Extract the (x, y) coordinate from the center of the cell holding the provided text.  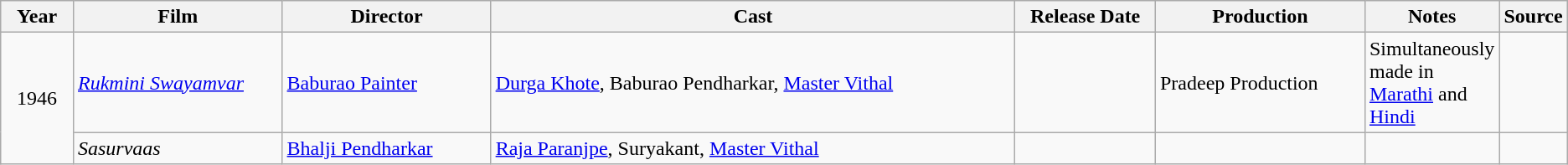
Bhalji Pendharkar (387, 148)
Baburao Painter (387, 82)
Release Date (1086, 17)
Production (1260, 17)
Director (387, 17)
Cast (753, 17)
Notes (1431, 17)
Year (37, 17)
Simultaneously made in Marathi and Hindi (1431, 82)
Durga Khote, Baburao Pendharkar, Master Vithal (753, 82)
Sasurvaas (178, 148)
Raja Paranjpe, Suryakant, Master Vithal (753, 148)
Source (1533, 17)
Rukmini Swayamvar (178, 82)
Pradeep Production (1260, 82)
1946 (37, 99)
Film (178, 17)
